Locate the cell with the specified text and output its [x, y] center coordinate. 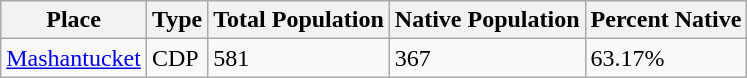
Total Population [299, 20]
63.17% [666, 58]
Place [74, 20]
Percent Native [666, 20]
CDP [176, 58]
Mashantucket [74, 58]
Type [176, 20]
Native Population [487, 20]
367 [487, 58]
581 [299, 58]
